Detect which cell encompasses the target text, then output its (x, y) center coordinate. 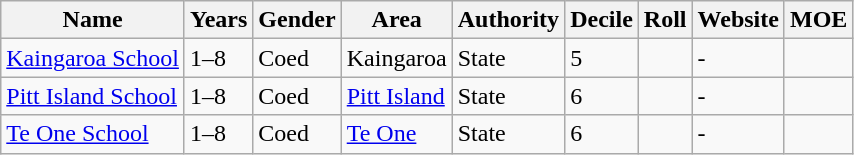
Decile (602, 20)
Kaingaroa (396, 58)
Gender (297, 20)
Roll (665, 20)
Pitt Island School (93, 96)
Years (218, 20)
Name (93, 20)
Authority (508, 20)
Pitt Island (396, 96)
Te One School (93, 134)
Te One (396, 134)
MOE (818, 20)
Website (738, 20)
5 (602, 58)
Kaingaroa School (93, 58)
Area (396, 20)
